Locate the cell with the specified text and output its [X, Y] center coordinate. 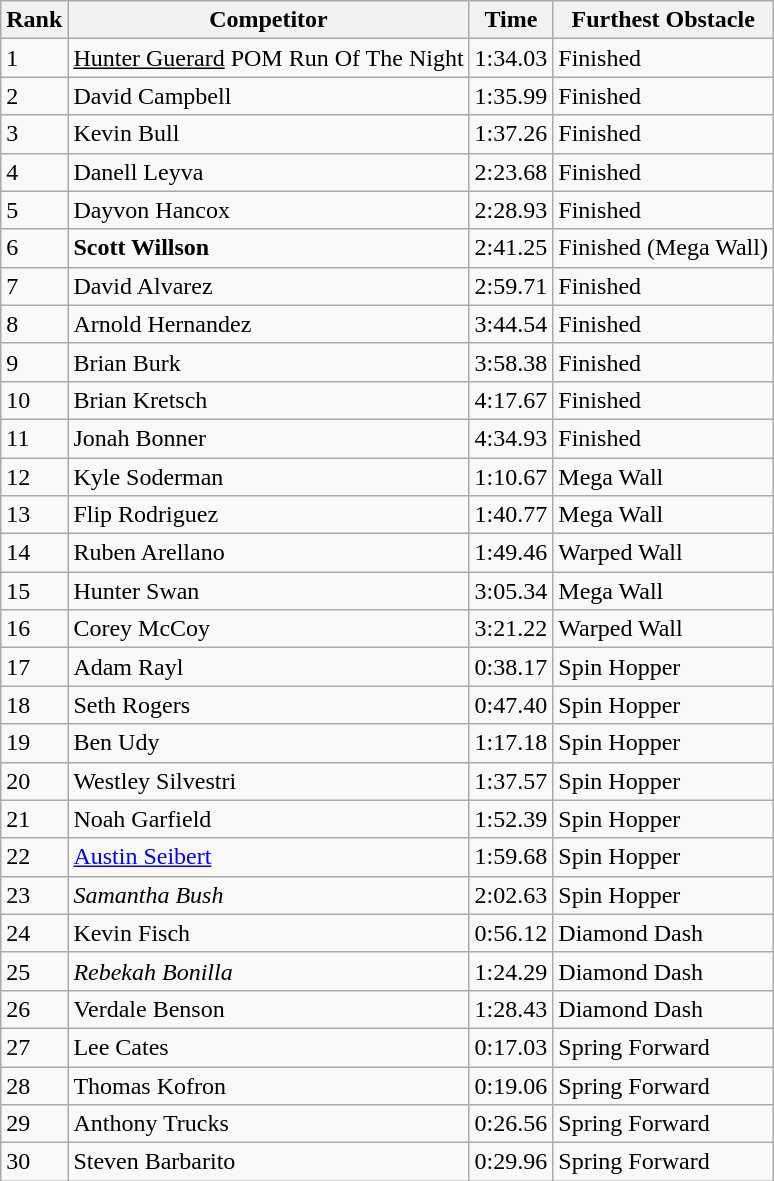
2 [34, 96]
13 [34, 515]
14 [34, 553]
Time [511, 20]
Kevin Fisch [268, 933]
1:37.57 [511, 781]
11 [34, 438]
3:44.54 [511, 324]
1:17.18 [511, 743]
4:34.93 [511, 438]
22 [34, 857]
17 [34, 667]
4 [34, 172]
24 [34, 933]
0:38.17 [511, 667]
0:29.96 [511, 1162]
Kyle Soderman [268, 477]
Westley Silvestri [268, 781]
0:56.12 [511, 933]
Brian Kretsch [268, 400]
29 [34, 1124]
7 [34, 286]
Austin Seibert [268, 857]
David Campbell [268, 96]
Rank [34, 20]
Arnold Hernandez [268, 324]
David Alvarez [268, 286]
1:10.67 [511, 477]
10 [34, 400]
1 [34, 58]
Ruben Arellano [268, 553]
Thomas Kofron [268, 1085]
Noah Garfield [268, 819]
1:40.77 [511, 515]
1:52.39 [511, 819]
25 [34, 971]
8 [34, 324]
9 [34, 362]
0:47.40 [511, 705]
Samantha Bush [268, 895]
18 [34, 705]
0:17.03 [511, 1047]
Jonah Bonner [268, 438]
1:49.46 [511, 553]
16 [34, 629]
Corey McCoy [268, 629]
Hunter Swan [268, 591]
19 [34, 743]
1:37.26 [511, 134]
Kevin Bull [268, 134]
Hunter Guerard POM Run Of The Night [268, 58]
3:58.38 [511, 362]
0:26.56 [511, 1124]
4:17.67 [511, 400]
Brian Burk [268, 362]
15 [34, 591]
21 [34, 819]
6 [34, 248]
Finished (Mega Wall) [664, 248]
2:02.63 [511, 895]
20 [34, 781]
1:35.99 [511, 96]
3:21.22 [511, 629]
2:41.25 [511, 248]
Furthest Obstacle [664, 20]
Seth Rogers [268, 705]
Flip Rodriguez [268, 515]
28 [34, 1085]
Verdale Benson [268, 1009]
26 [34, 1009]
Ben Udy [268, 743]
Competitor [268, 20]
5 [34, 210]
1:34.03 [511, 58]
Anthony Trucks [268, 1124]
1:24.29 [511, 971]
2:23.68 [511, 172]
Rebekah Bonilla [268, 971]
Scott Willson [268, 248]
12 [34, 477]
Adam Rayl [268, 667]
0:19.06 [511, 1085]
Steven Barbarito [268, 1162]
Dayvon Hancox [268, 210]
2:59.71 [511, 286]
3 [34, 134]
1:28.43 [511, 1009]
30 [34, 1162]
23 [34, 895]
Danell Leyva [268, 172]
3:05.34 [511, 591]
27 [34, 1047]
2:28.93 [511, 210]
1:59.68 [511, 857]
Lee Cates [268, 1047]
